Scan for the cell matching the given text and deliver its [x, y] coordinate at center. 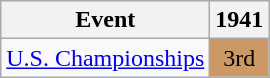
Event [106, 20]
U.S. Championships [106, 58]
1941 [240, 20]
3rd [240, 58]
